Determine the [X, Y] coordinate at the center of the cell enclosing the given text.  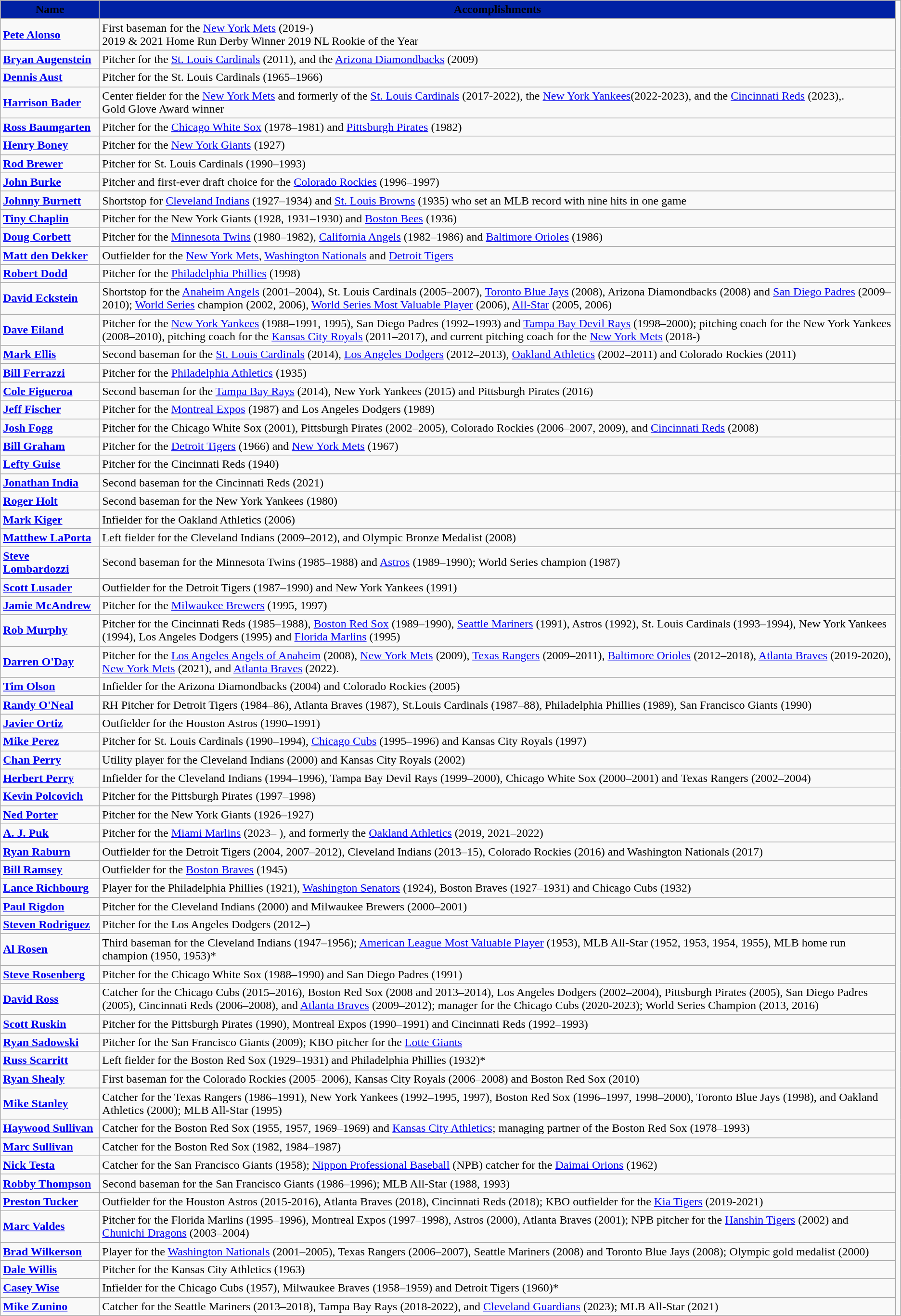
David Eckstein [50, 298]
Bill Ramsey [50, 869]
Ross Baumgarten [50, 127]
Second baseman for the Cincinnati Reds (2021) [498, 483]
Tim Olson [50, 687]
Jamie McAndrew [50, 606]
Outfielder for the Houston Astros (1990–1991) [498, 723]
Pitcher for the Pittsburgh Pirates (1997–1998) [498, 796]
Shortstop for Cleveland Indians (1927–1934) and St. Louis Browns (1935) who set an MLB record with nine hits in one game [498, 200]
Tiny Chaplin [50, 218]
Rod Brewer [50, 164]
Pitcher for the Los Angeles Dodgers (2012–) [498, 925]
Pitcher for the Detroit Tigers (1966) and New York Mets (1967) [498, 446]
Casey Wise [50, 1288]
Russ Scarritt [50, 1060]
Player for the Philadelphia Phillies (1921), Washington Senators (1924), Boston Braves (1927–1931) and Chicago Cubs (1932) [498, 888]
Javier Ortiz [50, 723]
Doug Corbett [50, 237]
Second baseman for the New York Yankees (1980) [498, 501]
Pitcher for the Philadelphia Phillies (1998) [498, 274]
Pitcher for the St. Louis Cardinals (1965–1966) [498, 77]
Dennis Aust [50, 77]
Pitcher for the Pittsburgh Pirates (1990), Montreal Expos (1990–1991) and Cincinnati Reds (1992–1993) [498, 1024]
Name [50, 10]
A. J. Puk [50, 833]
Johnny Burnett [50, 200]
Matthew LaPorta [50, 537]
Scott Lusader [50, 588]
Catcher for the Boston Red Sox (1955, 1957, 1969–1969) and Kansas City Athletics; managing partner of the Boston Red Sox (1978–1993) [498, 1128]
Catcher for the Seattle Mariners (2013–2018), Tampa Bay Rays (2018-2022), and Cleveland Guardians (2023); MLB All-Star (2021) [498, 1306]
Catcher for the Boston Red Sox (1982, 1984–1987) [498, 1147]
Second baseman for the St. Louis Cardinals (2014), Los Angeles Dodgers (2012–2013), Oakland Athletics (2002–2011) and Colorado Rockies (2011) [498, 355]
Marc Sullivan [50, 1147]
Ryan Sadowski [50, 1042]
Jonathan India [50, 483]
Second baseman for the Minnesota Twins (1985–1988) and Astros (1989–1990); World Series champion (1987) [498, 562]
Harrison Bader [50, 102]
Kevin Polcovich [50, 796]
Chan Perry [50, 760]
Steven Rodriguez [50, 925]
Infielder for the Cleveland Indians (1994–1996), Tampa Bay Devil Rays (1999–2000), Chicago White Sox (2000–2001) and Texas Rangers (2002–2004) [498, 778]
Pitcher for the Chicago White Sox (1978–1981) and Pittsburgh Pirates (1982) [498, 127]
Henry Boney [50, 145]
Al Rosen [50, 950]
Pitcher for the Miami Marlins (2023– ), and formerly the Oakland Athletics (2019, 2021–2022) [498, 833]
Steve Rosenberg [50, 974]
Ryan Shealy [50, 1079]
Pitcher for the New York Giants (1926–1927) [498, 815]
Dave Eiland [50, 330]
Josh Fogg [50, 428]
Darren O'Day [50, 662]
First baseman for the New York Mets (2019-)2019 & 2021 Home Run Derby Winner 2019 NL Rookie of the Year [498, 35]
Marc Valdes [50, 1226]
First baseman for the Colorado Rockies (2005–2006), Kansas City Royals (2006–2008) and Boston Red Sox (2010) [498, 1079]
Pitcher for the Montreal Expos (1987) and Los Angeles Dodgers (1989) [498, 409]
Mark Ellis [50, 355]
David Ross [50, 999]
Cole Figueroa [50, 391]
Infielder for the Chicago Cubs (1957), Milwaukee Braves (1958–1959) and Detroit Tigers (1960)* [498, 1288]
Lance Richbourg [50, 888]
Catcher for the San Francisco Giants (1958); Nippon Professional Baseball (NPB) catcher for the Daimai Orions (1962) [498, 1165]
Left fielder for the Cleveland Indians (2009–2012), and Olympic Bronze Medalist (2008) [498, 537]
Outfielder for the Detroit Tigers (1987–1990) and New York Yankees (1991) [498, 588]
Preston Tucker [50, 1201]
Mike Perez [50, 741]
Pitcher for St. Louis Cardinals (1990–1993) [498, 164]
Robby Thompson [50, 1183]
Randy O'Neal [50, 705]
Haywood Sullivan [50, 1128]
Left fielder for the Boston Red Sox (1929–1931) and Philadelphia Phillies (1932)* [498, 1060]
Pitcher for the Cleveland Indians (2000) and Milwaukee Brewers (2000–2001) [498, 906]
Dale Willis [50, 1270]
Bill Graham [50, 446]
Pitcher for the New York Giants (1928, 1931–1930) and Boston Bees (1936) [498, 218]
Bryan Augenstein [50, 59]
Roger Holt [50, 501]
Ned Porter [50, 815]
Matt den Dekker [50, 256]
Pitcher for the Cincinnati Reds (1940) [498, 464]
Pitcher for the St. Louis Cardinals (2011), and the Arizona Diamondbacks (2009) [498, 59]
Outfielder for the Houston Astros (2015-2016), Atlanta Braves (2018), Cincinnati Reds (2018); KBO outfielder for the Kia Tigers (2019-2021) [498, 1201]
Accomplishments [498, 10]
Pitcher for the Chicago White Sox (1988–1990) and San Diego Padres (1991) [498, 974]
Paul Rigdon [50, 906]
Second baseman for the Tampa Bay Rays (2014), New York Yankees (2015) and Pittsburgh Pirates (2016) [498, 391]
Ryan Raburn [50, 851]
Mark Kiger [50, 519]
Nick Testa [50, 1165]
Pitcher for St. Louis Cardinals (1990–1994), Chicago Cubs (1995–1996) and Kansas City Royals (1997) [498, 741]
Mike Stanley [50, 1104]
Mike Zunino [50, 1306]
Infielder for the Oakland Athletics (2006) [498, 519]
Pitcher and first-ever draft choice for the Colorado Rockies (1996–1997) [498, 182]
Outfielder for the New York Mets, Washington Nationals and Detroit Tigers [498, 256]
Pitcher for the Kansas City Athletics (1963) [498, 1270]
Herbert Perry [50, 778]
Pitcher for the Philadelphia Athletics (1935) [498, 373]
Rob Murphy [50, 630]
Lefty Guise [50, 464]
Pitcher for the Minnesota Twins (1980–1982), California Angels (1982–1986) and Baltimore Orioles (1986) [498, 237]
Pitcher for the San Francisco Giants (2009); KBO pitcher for the Lotte Giants [498, 1042]
Outfielder for the Detroit Tigers (2004, 2007–2012), Cleveland Indians (2013–15), Colorado Rockies (2016) and Washington Nationals (2017) [498, 851]
Pete Alonso [50, 35]
Second baseman for the San Francisco Giants (1986–1996); MLB All-Star (1988, 1993) [498, 1183]
Robert Dodd [50, 274]
Bill Ferrazzi [50, 373]
Pitcher for the Milwaukee Brewers (1995, 1997) [498, 606]
Pitcher for the Chicago White Sox (2001), Pittsburgh Pirates (2002–2005), Colorado Rockies (2006–2007, 2009), and Cincinnati Reds (2008) [498, 428]
Infielder for the Arizona Diamondbacks (2004) and Colorado Rockies (2005) [498, 687]
Brad Wilkerson [50, 1252]
Outfielder for the Boston Braves (1945) [498, 869]
Steve Lombardozzi [50, 562]
Scott Ruskin [50, 1024]
Pitcher for the New York Giants (1927) [498, 145]
Utility player for the Cleveland Indians (2000) and Kansas City Royals (2002) [498, 760]
John Burke [50, 182]
Jeff Fischer [50, 409]
